Provide the (X, Y) coordinate of the cell's center where the given text is located.  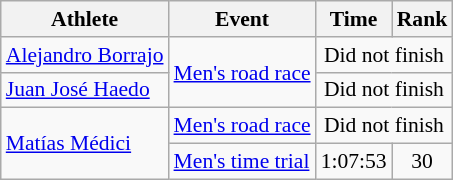
Event (242, 19)
Alejandro Borrajo (85, 55)
Juan José Haedo (85, 90)
Rank (422, 19)
Matías Médici (85, 144)
Time (354, 19)
1:07:53 (354, 162)
30 (422, 162)
Men's time trial (242, 162)
Athlete (85, 19)
